Locate the cell with the specified text and output its (x, y) center coordinate. 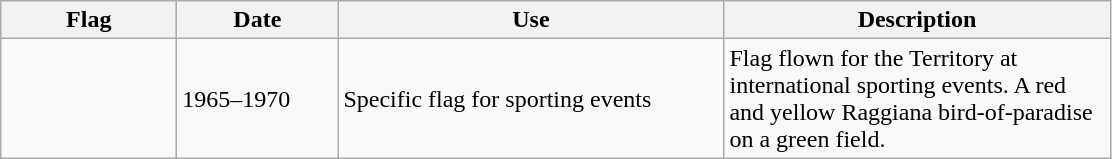
Use (531, 20)
Description (917, 20)
Flag (89, 20)
Specific flag for sporting events (531, 98)
1965–1970 (258, 98)
Flag flown for the Territory at international sporting events. A red and yellow Raggiana bird-of-paradise on a green field. (917, 98)
Date (258, 20)
